Extract the [X, Y] coordinate from the center of the cell holding the provided text.  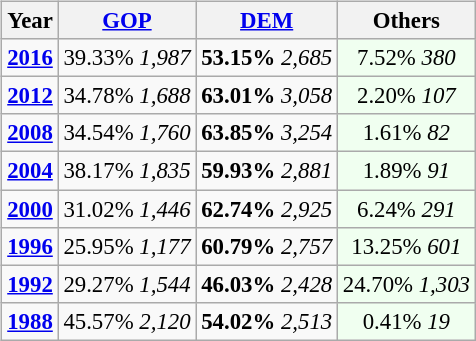
54.02% 2,513 [267, 321]
63.85% 3,254 [267, 133]
53.15% 2,685 [267, 58]
39.33% 1,987 [127, 58]
1988 [30, 321]
46.03% 2,428 [267, 284]
0.41% 19 [406, 321]
34.78% 1,688 [127, 96]
GOP [127, 21]
45.57% 2,120 [127, 321]
1.89% 91 [406, 171]
2000 [30, 209]
34.54% 1,760 [127, 133]
2.20% 107 [406, 96]
Year [30, 21]
6.24% 291 [406, 209]
63.01% 3,058 [267, 96]
DEM [267, 21]
38.17% 1,835 [127, 171]
1996 [30, 246]
2016 [30, 58]
25.95% 1,177 [127, 246]
59.93% 2,881 [267, 171]
2004 [30, 171]
Others [406, 21]
29.27% 1,544 [127, 284]
62.74% 2,925 [267, 209]
24.70% 1,303 [406, 284]
60.79% 2,757 [267, 246]
1.61% 82 [406, 133]
2012 [30, 96]
7.52% 380 [406, 58]
1992 [30, 284]
31.02% 1,446 [127, 209]
2008 [30, 133]
13.25% 601 [406, 246]
